Return [X, Y] of the center of cell containing provided text 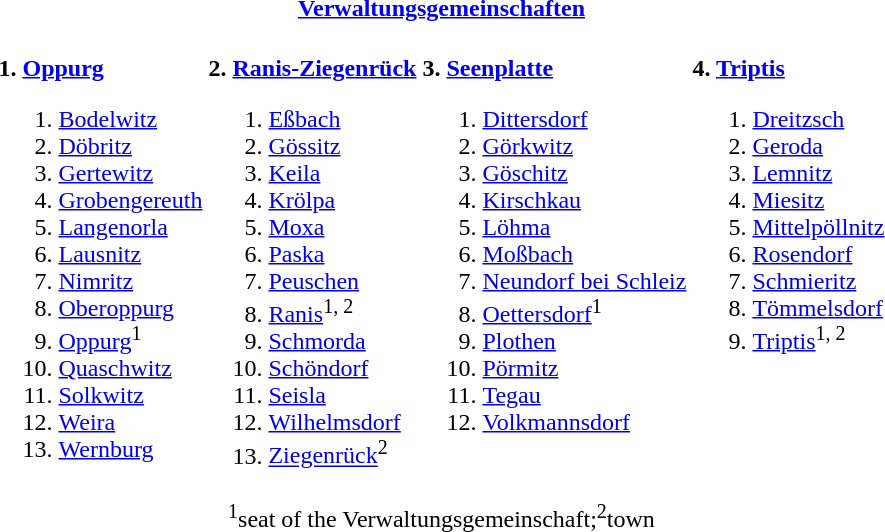
3. SeenplatteDittersdorfGörkwitzGöschitzKirschkauLöhmaMoßbachNeundorf bei SchleizOettersdorf1PlothenPörmitzTegauVolkmannsdorf [554, 260]
2. Ranis-ZiegenrückEßbachGössitzKeilaKrölpaMoxaPaskaPeuschenRanis1, 2SchmordaSchöndorfSeislaWilhelmsdorfZiegenrück2 [312, 260]
